Pinpoint the cell where the given text exists, returning its [X, Y] midpoint coordinate. 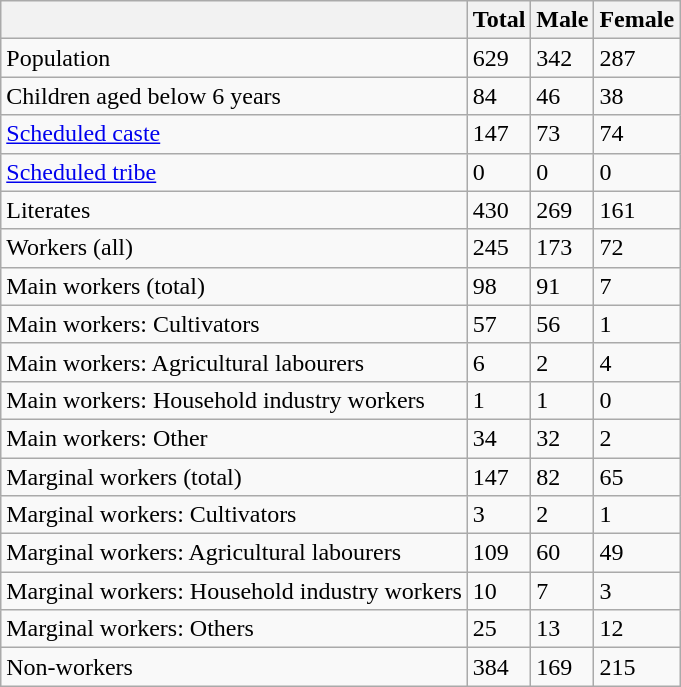
60 [562, 553]
6 [499, 362]
Marginal workers: Agricultural labourers [234, 553]
Non-workers [234, 667]
629 [499, 58]
32 [562, 438]
Marginal workers: Others [234, 629]
46 [562, 96]
82 [562, 477]
Population [234, 58]
12 [637, 629]
Children aged below 6 years [234, 96]
34 [499, 438]
73 [562, 134]
Workers (all) [234, 248]
Marginal workers: Household industry workers [234, 591]
342 [562, 58]
25 [499, 629]
13 [562, 629]
Main workers: Other [234, 438]
269 [562, 210]
84 [499, 96]
173 [562, 248]
384 [499, 667]
Main workers: Cultivators [234, 324]
Main workers (total) [234, 286]
Total [499, 20]
56 [562, 324]
4 [637, 362]
49 [637, 553]
215 [637, 667]
91 [562, 286]
169 [562, 667]
Marginal workers: Cultivators [234, 515]
430 [499, 210]
Scheduled tribe [234, 172]
65 [637, 477]
Literates [234, 210]
38 [637, 96]
Marginal workers (total) [234, 477]
Scheduled caste [234, 134]
Female [637, 20]
Main workers: Household industry workers [234, 400]
109 [499, 553]
74 [637, 134]
287 [637, 58]
72 [637, 248]
98 [499, 286]
Main workers: Agricultural labourers [234, 362]
10 [499, 591]
245 [499, 248]
57 [499, 324]
Male [562, 20]
161 [637, 210]
